Search for the cell housing the specified text and yield its [X, Y] center coordinate. 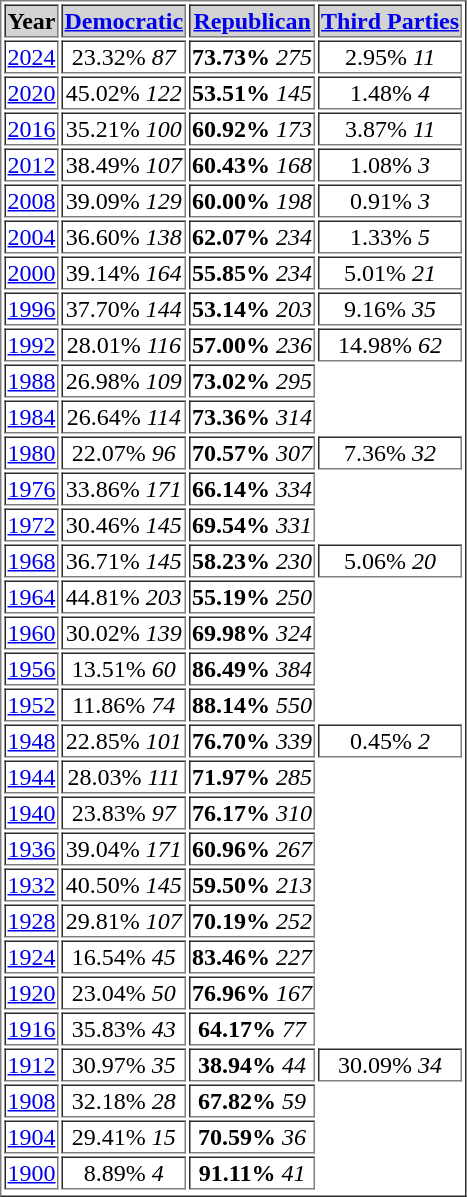
55.85% 234 [252, 272]
73.02% 295 [252, 380]
69.98% 324 [252, 632]
2012 [31, 164]
1900 [31, 1172]
35.21% 100 [124, 128]
1.33% 5 [390, 236]
1916 [31, 1028]
60.96% 267 [252, 848]
38.49% 107 [124, 164]
60.43% 168 [252, 164]
22.07% 96 [124, 452]
38.94% 44 [252, 1064]
60.00% 198 [252, 200]
55.19% 250 [252, 596]
86.49% 384 [252, 668]
33.86% 171 [124, 488]
1944 [31, 776]
0.91% 3 [390, 200]
7.36% 32 [390, 452]
3.87% 11 [390, 128]
83.46% 227 [252, 956]
1928 [31, 920]
2000 [31, 272]
1936 [31, 848]
2024 [31, 56]
67.82% 59 [252, 1100]
66.14% 334 [252, 488]
1988 [31, 380]
2020 [31, 92]
Democratic [124, 20]
1992 [31, 344]
76.96% 167 [252, 992]
1976 [31, 488]
1920 [31, 992]
58.23% 230 [252, 560]
14.98% 62 [390, 344]
26.98% 109 [124, 380]
13.51% 60 [124, 668]
64.17% 77 [252, 1028]
1.08% 3 [390, 164]
2.95% 11 [390, 56]
30.09% 34 [390, 1064]
28.03% 111 [124, 776]
0.45% 2 [390, 740]
76.17% 310 [252, 812]
1952 [31, 704]
70.59% 36 [252, 1136]
16.54% 45 [124, 956]
36.60% 138 [124, 236]
39.09% 129 [124, 200]
91.11% 41 [252, 1172]
2008 [31, 200]
1984 [31, 416]
29.81% 107 [124, 920]
30.02% 139 [124, 632]
44.81% 203 [124, 596]
2016 [31, 128]
76.70% 339 [252, 740]
40.50% 145 [124, 884]
53.14% 203 [252, 308]
36.71% 145 [124, 560]
Year [31, 20]
2004 [31, 236]
1.48% 4 [390, 92]
23.04% 50 [124, 992]
23.32% 87 [124, 56]
9.16% 35 [390, 308]
30.97% 35 [124, 1064]
53.51% 145 [252, 92]
39.04% 171 [124, 848]
37.70% 144 [124, 308]
1908 [31, 1100]
1924 [31, 956]
73.36% 314 [252, 416]
1956 [31, 668]
11.86% 74 [124, 704]
1932 [31, 884]
Republican [252, 20]
62.07% 234 [252, 236]
70.57% 307 [252, 452]
1948 [31, 740]
39.14% 164 [124, 272]
69.54% 331 [252, 524]
23.83% 97 [124, 812]
Third Parties [390, 20]
8.89% 4 [124, 1172]
28.01% 116 [124, 344]
30.46% 145 [124, 524]
45.02% 122 [124, 92]
22.85% 101 [124, 740]
26.64% 114 [124, 416]
5.06% 20 [390, 560]
1960 [31, 632]
35.83% 43 [124, 1028]
60.92% 173 [252, 128]
1904 [31, 1136]
88.14% 550 [252, 704]
59.50% 213 [252, 884]
1996 [31, 308]
71.97% 285 [252, 776]
1980 [31, 452]
5.01% 21 [390, 272]
1972 [31, 524]
73.73% 275 [252, 56]
1912 [31, 1064]
1968 [31, 560]
57.00% 236 [252, 344]
70.19% 252 [252, 920]
32.18% 28 [124, 1100]
29.41% 15 [124, 1136]
1940 [31, 812]
1964 [31, 596]
